Scan for the cell matching the given text and deliver its (X, Y) coordinate at center. 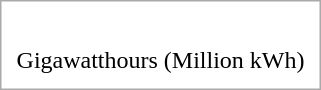
Gigawatthours (Million kWh) (161, 60)
